From the cell containing the given text, extract its center point as [X, Y] coordinate. 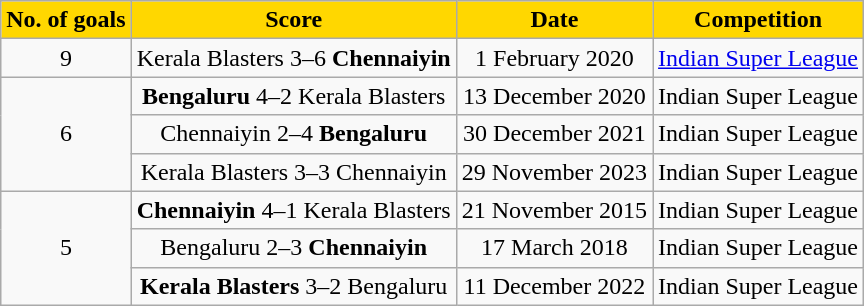
29 November 2023 [554, 172]
Bengaluru 2–3 Chennaiyin [294, 248]
Chennaiyin 2–4 Bengaluru [294, 134]
1 February 2020 [554, 58]
17 March 2018 [554, 248]
Score [294, 20]
Chennaiyin 4–1 Kerala Blasters [294, 210]
Bengaluru 4–2 Kerala Blasters [294, 96]
Date [554, 20]
No. of goals [66, 20]
11 December 2022 [554, 286]
9 [66, 58]
5 [66, 248]
30 December 2021 [554, 134]
Competition [758, 20]
Kerala Blasters 3–3 Chennaiyin [294, 172]
6 [66, 134]
Kerala Blasters 3–2 Bengaluru [294, 286]
13 December 2020 [554, 96]
21 November 2015 [554, 210]
Kerala Blasters 3–6 Chennaiyin [294, 58]
